From the cell containing the given text, extract its center point as (X, Y) coordinate. 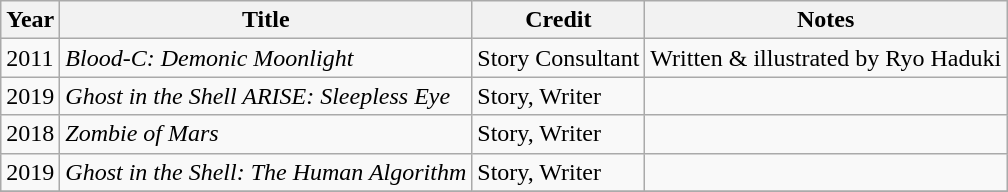
Story Consultant (558, 58)
Written & illustrated by Ryo Haduki (826, 58)
Zombie of Mars (266, 134)
2011 (30, 58)
Ghost in the Shell ARISE: Sleepless Eye (266, 96)
Year (30, 20)
Notes (826, 20)
Credit (558, 20)
Title (266, 20)
2018 (30, 134)
Blood-C: Demonic Moonlight (266, 58)
Ghost in the Shell: The Human Algorithm (266, 172)
